Search for the cell housing the specified text and yield its (x, y) center coordinate. 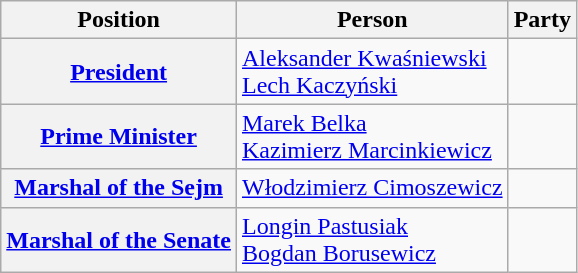
Aleksander KwaśniewskiLech Kaczyński (372, 72)
Longin PastusiakBogdan Borusewicz (372, 240)
Marshal of the Sejm (119, 188)
Position (119, 20)
Włodzimierz Cimoszewicz (372, 188)
Person (372, 20)
Prime Minister (119, 136)
Party (542, 20)
Marshal of the Senate (119, 240)
Marek BelkaKazimierz Marcinkiewicz (372, 136)
President (119, 72)
